Extract the [x, y] coordinate from the center of the cell holding the provided text.  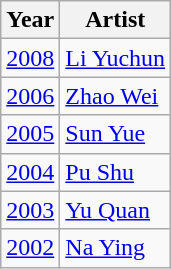
Pu Shu [116, 172]
Year [30, 20]
2003 [30, 210]
Artist [116, 20]
Li Yuchun [116, 58]
2005 [30, 134]
2002 [30, 248]
2004 [30, 172]
2008 [30, 58]
Yu Quan [116, 210]
Na Ying [116, 248]
Sun Yue [116, 134]
Zhao Wei [116, 96]
2006 [30, 96]
